From the cell containing the given text, extract its center point as [X, Y] coordinate. 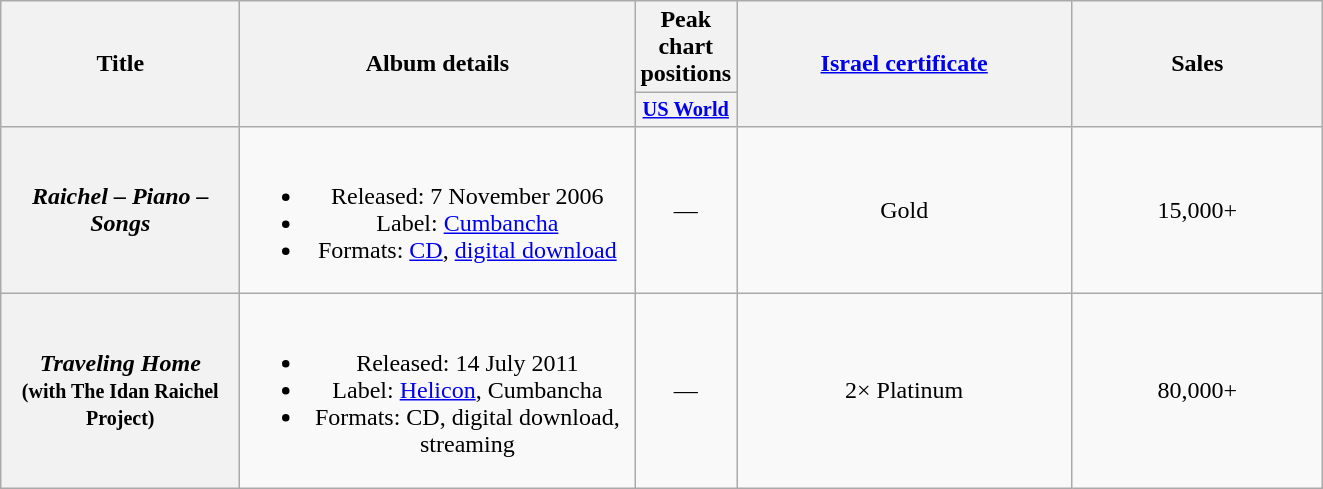
15,000+ [1198, 210]
Released: 14 July 2011Label: Helicon, CumbanchaFormats: CD, digital download, streaming [438, 391]
Released: 7 November 2006Label: CumbanchaFormats: CD, digital download [438, 210]
Israel certificate [904, 64]
Traveling Home(with The Idan Raichel Project) [120, 391]
Title [120, 64]
Sales [1198, 64]
Peak chart positions [686, 47]
80,000+ [1198, 391]
Gold [904, 210]
US World [686, 110]
Album details [438, 64]
2× Platinum [904, 391]
Raichel – Piano – Songs [120, 210]
